Determine the (X, Y) coordinate at the center of the cell enclosing the given text.  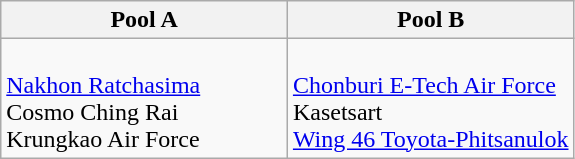
Pool A (144, 20)
Pool B (430, 20)
Nakhon Ratchasima Cosmo Ching Rai Krungkao Air Force (144, 98)
Chonburi E-Tech Air Force Kasetsart Wing 46 Toyota-Phitsanulok (430, 98)
